Return the (X, Y) coordinate for the center point of the cell that contains the specified text.  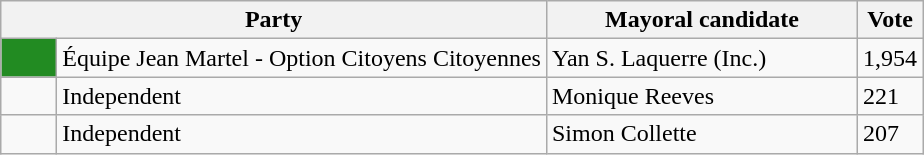
Simon Collette (702, 134)
Yan S. Laquerre (Inc.) (702, 58)
1,954 (890, 58)
207 (890, 134)
Monique Reeves (702, 96)
Vote (890, 20)
Mayoral candidate (702, 20)
Party (274, 20)
Équipe Jean Martel - Option Citoyens Citoyennes (302, 58)
221 (890, 96)
